For the text-containing cell, return its midpoint in [x, y] coordinate format. 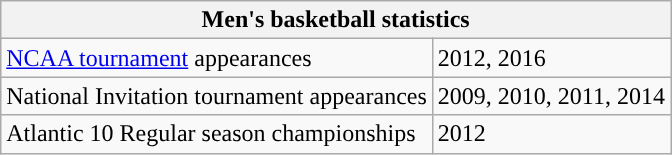
2009, 2010, 2011, 2014 [551, 96]
Atlantic 10 Regular season championships [217, 134]
2012 [551, 134]
NCAA tournament appearances [217, 58]
National Invitation tournament appearances [217, 96]
Men's basketball statistics [336, 20]
2012, 2016 [551, 58]
